Return (X, Y) of the center of cell containing provided text 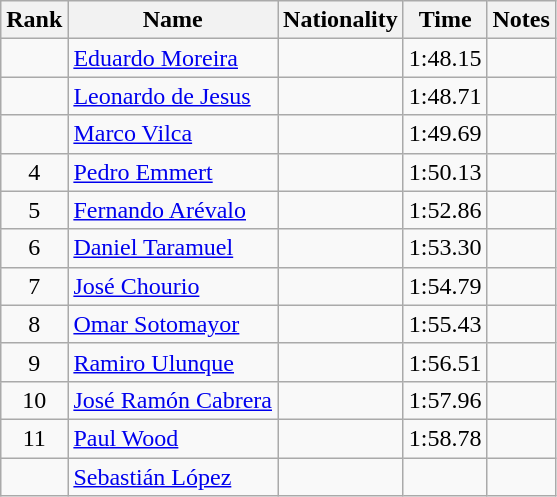
1:54.79 (445, 286)
Nationality (341, 20)
1:58.78 (445, 438)
Omar Sotomayor (173, 324)
Time (445, 20)
1:48.71 (445, 96)
Sebastián López (173, 477)
Name (173, 20)
1:53.30 (445, 248)
Daniel Taramuel (173, 248)
11 (34, 438)
6 (34, 248)
5 (34, 210)
Eduardo Moreira (173, 58)
1:50.13 (445, 172)
7 (34, 286)
Rank (34, 20)
1:55.43 (445, 324)
Pedro Emmert (173, 172)
9 (34, 362)
Marco Vilca (173, 134)
José Chourio (173, 286)
1:57.96 (445, 400)
Leonardo de Jesus (173, 96)
Paul Wood (173, 438)
4 (34, 172)
1:49.69 (445, 134)
José Ramón Cabrera (173, 400)
Ramiro Ulunque (173, 362)
Notes (521, 20)
8 (34, 324)
1:52.86 (445, 210)
1:56.51 (445, 362)
Fernando Arévalo (173, 210)
1:48.15 (445, 58)
10 (34, 400)
